Pinpoint the cell where the given text exists, returning its [X, Y] midpoint coordinate. 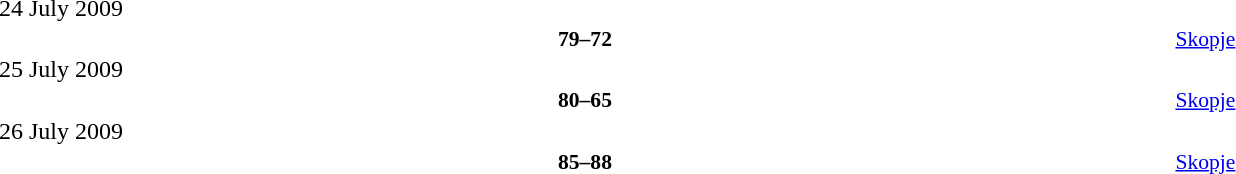
80–65 [584, 100]
79–72 [584, 38]
